From the cell containing the given text, extract its center point as [x, y] coordinate. 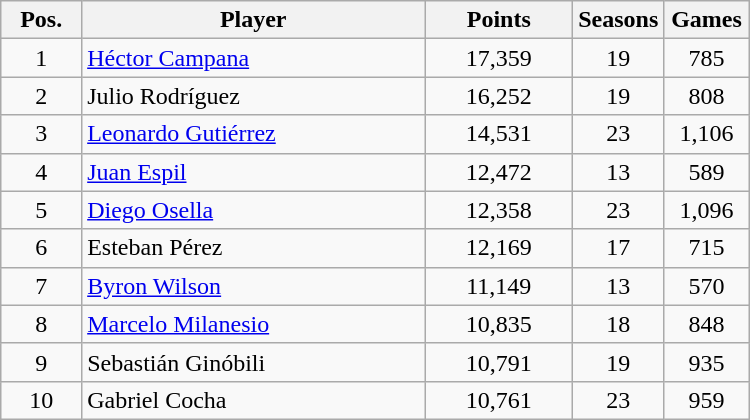
Julio Rodríguez [254, 96]
9 [42, 362]
Gabriel Cocha [254, 400]
785 [706, 58]
17,359 [499, 58]
14,531 [499, 134]
1,106 [706, 134]
570 [706, 286]
4 [42, 172]
589 [706, 172]
18 [618, 324]
12,358 [499, 210]
10,761 [499, 400]
Leonardo Gutiérrez [254, 134]
17 [618, 248]
7 [42, 286]
808 [706, 96]
Byron Wilson [254, 286]
Juan Espil [254, 172]
3 [42, 134]
959 [706, 400]
10,791 [499, 362]
12,472 [499, 172]
Pos. [42, 20]
1,096 [706, 210]
10,835 [499, 324]
Points [499, 20]
Games [706, 20]
10 [42, 400]
11,149 [499, 286]
Seasons [618, 20]
12,169 [499, 248]
6 [42, 248]
935 [706, 362]
Player [254, 20]
Héctor Campana [254, 58]
Sebastián Ginóbili [254, 362]
8 [42, 324]
848 [706, 324]
2 [42, 96]
Esteban Pérez [254, 248]
16,252 [499, 96]
Marcelo Milanesio [254, 324]
1 [42, 58]
5 [42, 210]
Diego Osella [254, 210]
715 [706, 248]
